Determine the (X, Y) coordinate at the center of the cell enclosing the given text.  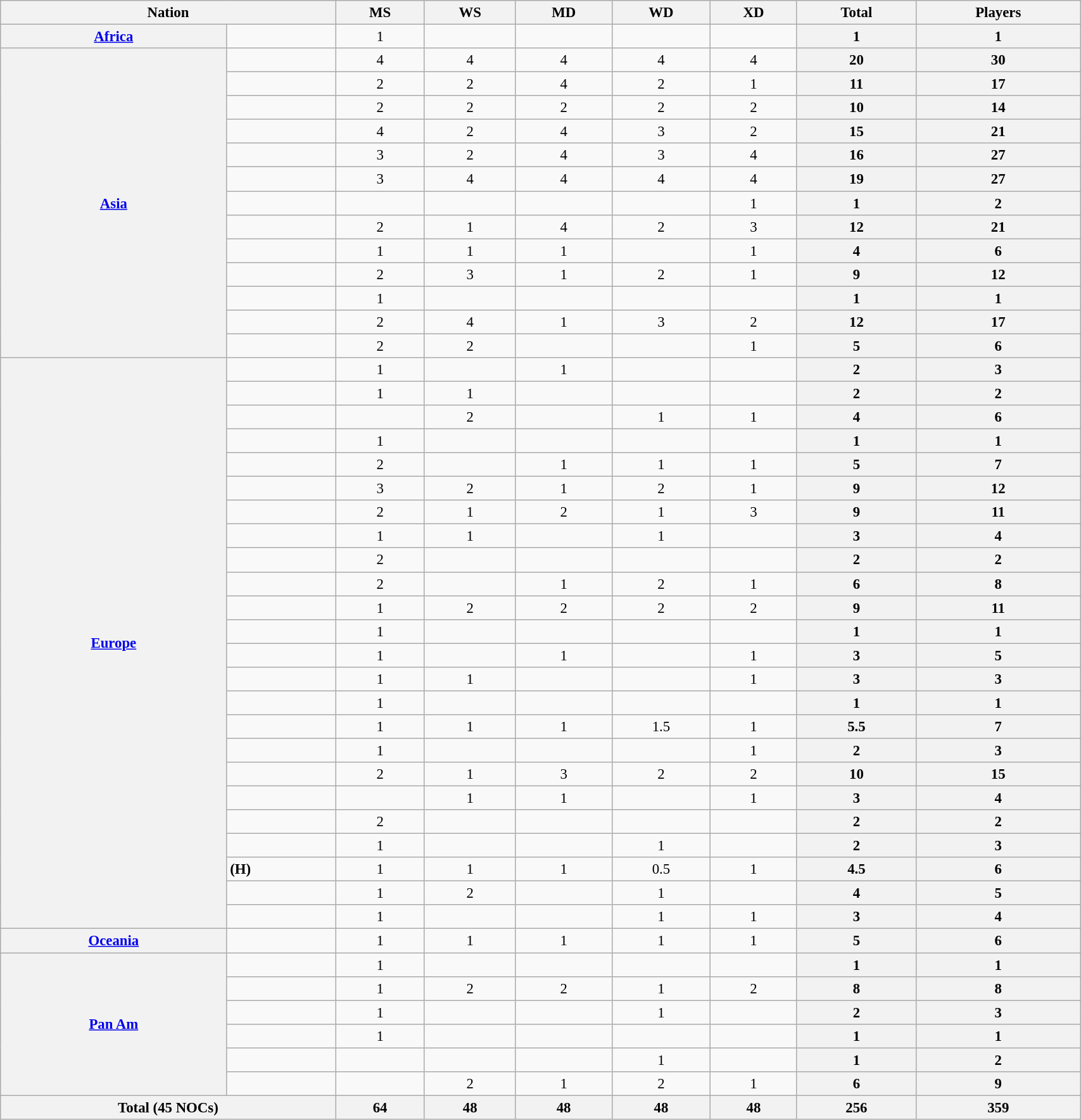
Total (856, 13)
5.5 (856, 727)
256 (856, 1107)
16 (856, 155)
0.5 (661, 869)
1.5 (661, 727)
4.5 (856, 869)
14 (998, 108)
20 (856, 60)
Players (998, 13)
Asia (114, 203)
359 (998, 1107)
19 (856, 179)
XD (754, 13)
MS (380, 13)
MD (564, 13)
64 (380, 1107)
WD (661, 13)
Europe (114, 643)
Nation (168, 13)
30 (998, 60)
(H) (281, 869)
Africa (114, 37)
Total (45 NOCs) (168, 1107)
Pan Am (114, 1024)
Oceania (114, 941)
WS (470, 13)
